Pinpoint the cell where the given text exists, returning its (x, y) midpoint coordinate. 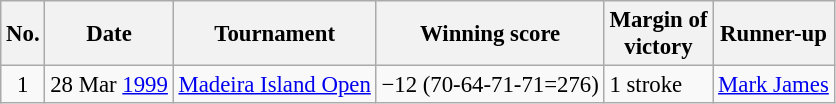
−12 (70-64-71-71=276) (490, 85)
No. (23, 34)
Winning score (490, 34)
1 (23, 85)
1 stroke (658, 85)
Tournament (274, 34)
Madeira Island Open (274, 85)
Mark James (774, 85)
Runner-up (774, 34)
Date (109, 34)
Margin ofvictory (658, 34)
28 Mar 1999 (109, 85)
